Scan for the cell matching the given text and deliver its (X, Y) coordinate at center. 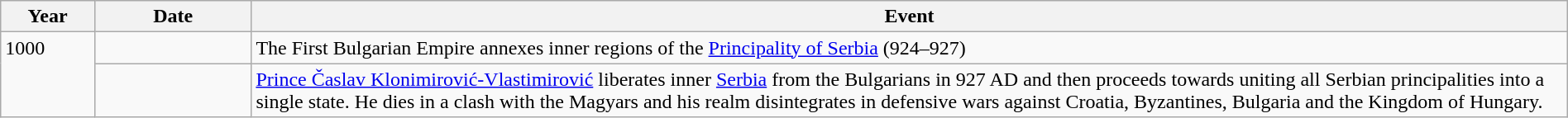
Event (910, 17)
1000 (48, 74)
Date (172, 17)
The First Bulgarian Empire annexes inner regions of the Principality of Serbia (924–927) (910, 48)
Year (48, 17)
